For the text-containing cell, return its midpoint in [x, y] coordinate format. 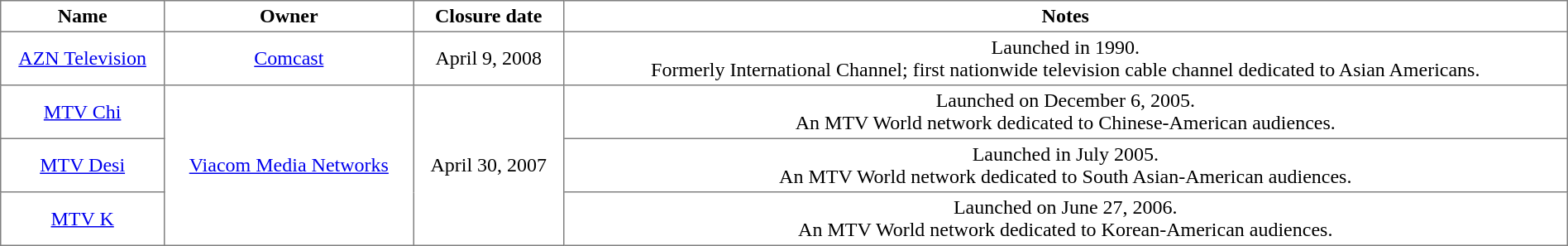
Viacom Media Networks [289, 166]
Launched on December 6, 2005.An MTV World network dedicated to Chinese-American audiences. [1065, 112]
April 30, 2007 [488, 166]
Owner [289, 17]
MTV Desi [83, 165]
Launched on June 27, 2006.An MTV World network dedicated to Korean-American audiences. [1065, 219]
MTV Chi [83, 112]
Launched in July 2005.An MTV World network dedicated to South Asian-American audiences. [1065, 165]
Launched in 1990.Formerly International Channel; first nationwide television cable channel dedicated to Asian Americans. [1065, 58]
MTV K [83, 219]
Notes [1065, 17]
Name [83, 17]
AZN Television [83, 58]
Closure date [488, 17]
Comcast [289, 58]
April 9, 2008 [488, 58]
